Determine the [x, y] coordinate at the center of the cell enclosing the given text.  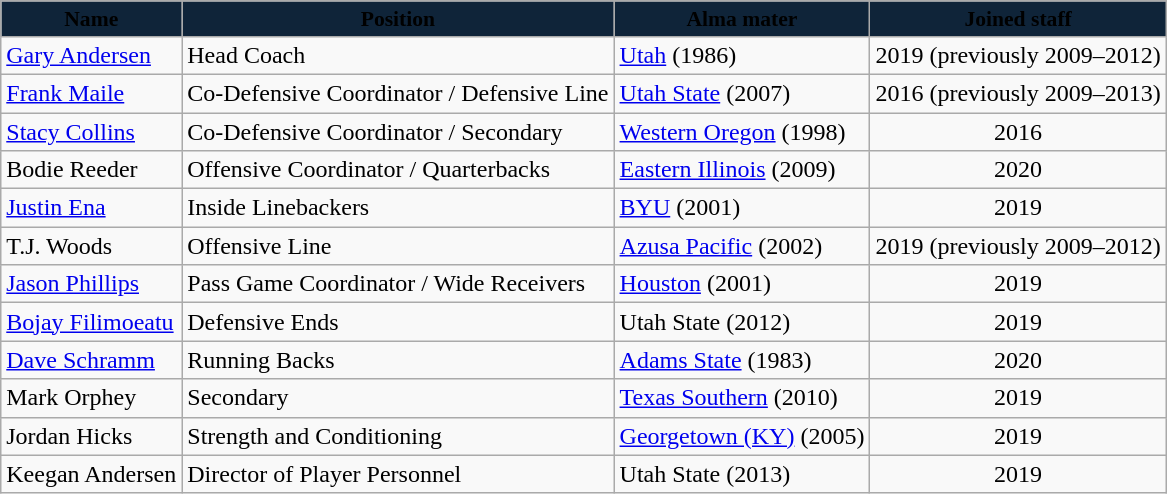
Alma mater [742, 19]
Bojay Filimoeatu [92, 322]
Houston (2001) [742, 284]
Texas Southern (2010) [742, 398]
Justin Ena [92, 208]
Keegan Andersen [92, 474]
2016 [1018, 131]
Adams State (1983) [742, 360]
Joined staff [1018, 19]
Dave Schramm [92, 360]
Western Oregon (1998) [742, 131]
Offensive Line [398, 246]
Co-Defensive Coordinator / Secondary [398, 131]
Georgetown (KY) (2005) [742, 436]
Utah State (2007) [742, 93]
Defensive Ends [398, 322]
Co-Defensive Coordinator / Defensive Line [398, 93]
Secondary [398, 398]
Jason Phillips [92, 284]
Stacy Collins [92, 131]
Eastern Illinois (2009) [742, 170]
Bodie Reeder [92, 170]
Director of Player Personnel [398, 474]
Frank Maile [92, 93]
Name [92, 19]
Utah State (2012) [742, 322]
T.J. Woods [92, 246]
Azusa Pacific (2002) [742, 246]
Utah (1986) [742, 55]
Gary Andersen [92, 55]
Position [398, 19]
Running Backs [398, 360]
Strength and Conditioning [398, 436]
2016 (previously 2009–2013) [1018, 93]
Utah State (2013) [742, 474]
Mark Orphey [92, 398]
Offensive Coordinator / Quarterbacks [398, 170]
Jordan Hicks [92, 436]
BYU (2001) [742, 208]
Inside Linebackers [398, 208]
Pass Game Coordinator / Wide Receivers [398, 284]
Head Coach [398, 55]
